Return [X, Y] of the center of cell containing provided text 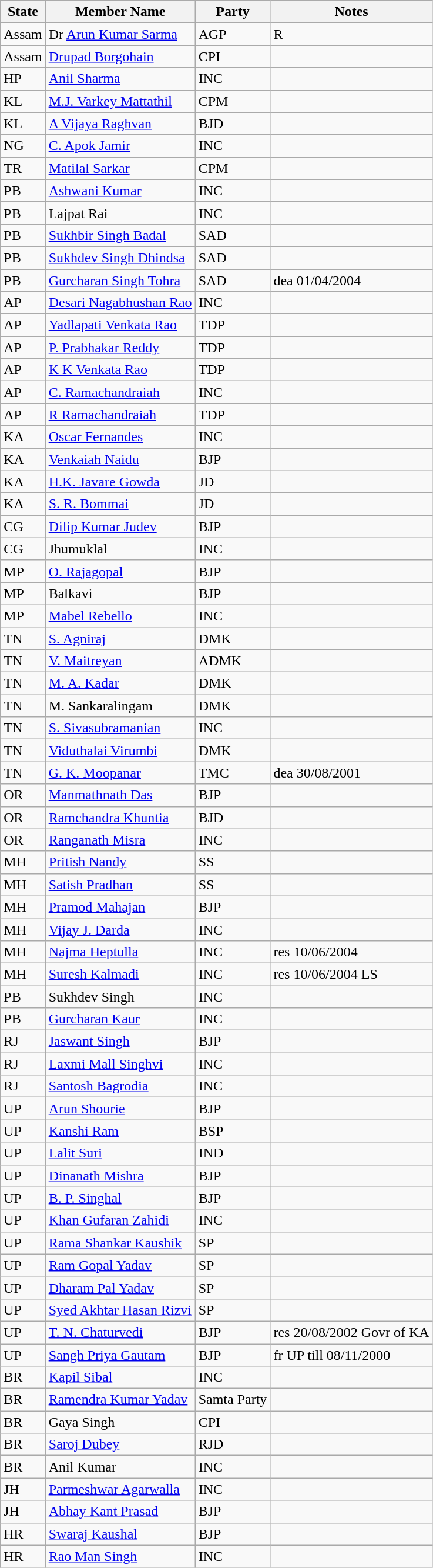
M. A. Kadar [120, 683]
Sukhbir Singh Badal [120, 235]
dea 01/04/2004 [351, 281]
V. Maitreyan [120, 661]
res 10/06/2004 LS [351, 974]
P. Prabhakar Reddy [120, 348]
Syed Akhtar Hasan Rizvi [120, 1310]
Kapil Sibal [120, 1377]
State [23, 12]
Ram Gopal Yadav [120, 1265]
Party [233, 12]
Dilip Kumar Judev [120, 526]
NG [23, 146]
Venkaiah Naidu [120, 459]
S. Sivasubramanian [120, 728]
Saroj Dubey [120, 1444]
Satish Pradhan [120, 885]
Sukhdev Singh Dhindsa [120, 258]
G. K. Moopanar [120, 773]
Pramod Mahajan [120, 907]
Matilal Sarkar [120, 168]
HP [23, 79]
Najma Heptulla [120, 952]
res 20/08/2002 Govr of KA [351, 1332]
Rama Shankar Kaushik [120, 1243]
Ashwani Kumar [120, 191]
M. Sankaralingam [120, 706]
Arun Shourie [120, 1109]
Samta Party [233, 1400]
Dr Arun Kumar Sarma [120, 34]
Swaraj Kaushal [120, 1534]
Gaya Singh [120, 1422]
Jhumuklal [120, 549]
Ramendra Kumar Yadav [120, 1400]
B. P. Singhal [120, 1198]
K K Venkata Rao [120, 370]
Member Name [120, 12]
Suresh Kalmadi [120, 974]
O. Rajagopal [120, 571]
TR [23, 168]
Jaswant Singh [120, 1042]
Ramchandra Khuntia [120, 818]
Yadlapati Venkata Rao [120, 325]
ADMK [233, 661]
Manmathnath Das [120, 795]
C. Ramachandraiah [120, 392]
M.J. Varkey Mattathil [120, 101]
Anil Sharma [120, 79]
Vijay J. Darda [120, 929]
C. Apok Jamir [120, 146]
Dinanath Mishra [120, 1176]
AGP [233, 34]
fr UP till 08/11/2000 [351, 1355]
Dharam Pal Yadav [120, 1287]
Notes [351, 12]
Kanshi Ram [120, 1131]
Balkavi [120, 593]
Mabel Rebello [120, 616]
T. N. Chaturvedi [120, 1332]
TMC [233, 773]
RJD [233, 1444]
R [351, 34]
A Vijaya Raghvan [120, 124]
Viduthalai Virumbi [120, 750]
Khan Gufaran Zahidi [120, 1220]
dea 30/08/2001 [351, 773]
IND [233, 1153]
Rao Man Singh [120, 1556]
res 10/06/2004 [351, 952]
Santosh Bagrodia [120, 1086]
Drupad Borgohain [120, 56]
S. Agniraj [120, 638]
Pritish Nandy [120, 862]
Lalit Suri [120, 1153]
Desari Nagabhushan Rao [120, 303]
Abhay Kant Prasad [120, 1512]
Sukhdev Singh [120, 997]
BSP [233, 1131]
Oscar Fernandes [120, 437]
R Ramachandraiah [120, 415]
Laxmi Mall Singhvi [120, 1064]
Gurcharan Kaur [120, 1019]
S. R. Bommai [120, 504]
H.K. Javare Gowda [120, 482]
Lajpat Rai [120, 213]
Ranganath Misra [120, 840]
Sangh Priya Gautam [120, 1355]
Anil Kumar [120, 1467]
Parmeshwar Agarwalla [120, 1489]
Gurcharan Singh Tohra [120, 281]
